From the cell containing the given text, extract its center point as (x, y) coordinate. 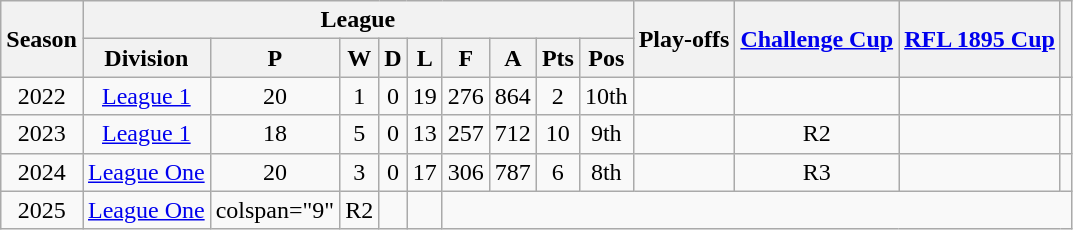
2023 (42, 134)
R3 (817, 172)
306 (466, 172)
P (275, 58)
D (393, 58)
10th (606, 96)
Pos (606, 58)
Challenge Cup (817, 39)
13 (424, 134)
10 (558, 134)
L (424, 58)
League (358, 20)
A (512, 58)
864 (512, 96)
18 (275, 134)
Season (42, 39)
2024 (42, 172)
RFL 1895 Cup (980, 39)
Pts (558, 58)
1 (360, 96)
Division (146, 58)
8th (606, 172)
2022 (42, 96)
F (466, 58)
257 (466, 134)
Play-offs (684, 39)
2 (558, 96)
276 (466, 96)
colspan="9" (275, 210)
6 (558, 172)
W (360, 58)
3 (360, 172)
787 (512, 172)
9th (606, 134)
19 (424, 96)
17 (424, 172)
2025 (42, 210)
5 (360, 134)
712 (512, 134)
